Extract the [x, y] coordinate from the center of the cell holding the provided text.  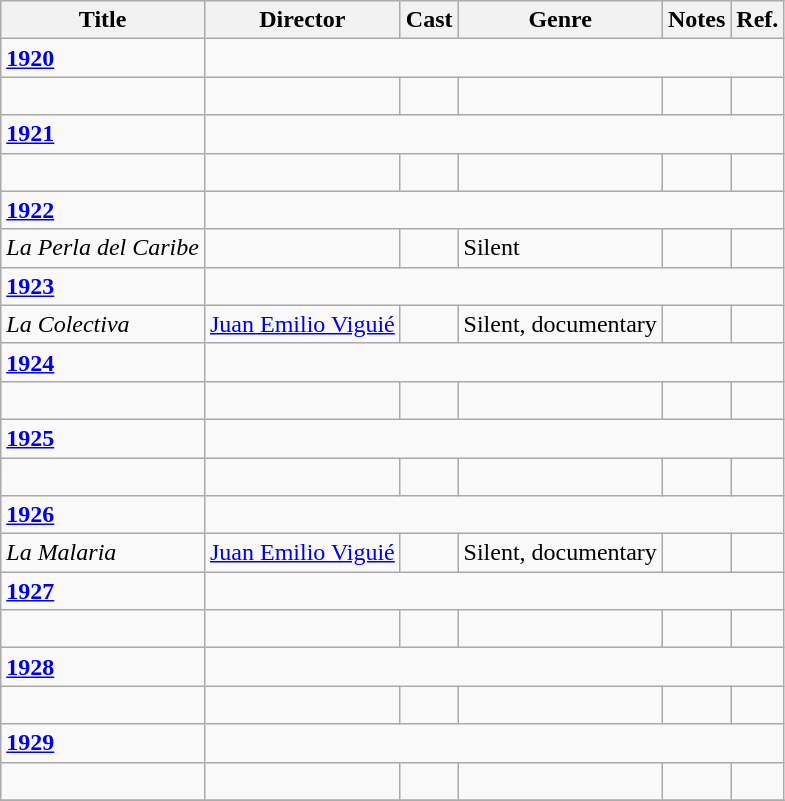
1924 [103, 362]
Cast [429, 20]
1922 [103, 210]
1926 [103, 515]
Silent [560, 248]
La Perla del Caribe [103, 248]
1920 [103, 58]
1929 [103, 743]
Ref. [758, 20]
Notes [696, 20]
1928 [103, 667]
Director [302, 20]
Genre [560, 20]
1925 [103, 438]
Title [103, 20]
La Colectiva [103, 324]
1923 [103, 286]
1927 [103, 591]
1921 [103, 134]
La Malaria [103, 553]
